Pinpoint the cell where the given text exists, returning its (X, Y) midpoint coordinate. 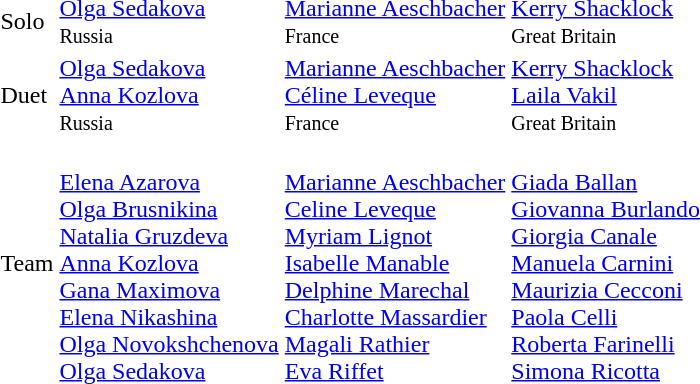
Olga SedakovaAnna KozlovaRussia (169, 95)
Marianne AeschbacherCéline LevequeFrance (395, 95)
